Capture the cell that displays the provided text and extract its (x, y) central coordinate. 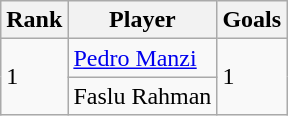
Rank (34, 20)
Pedro Manzi (142, 58)
Goals (252, 20)
Player (142, 20)
Faslu Rahman (142, 96)
